Return the (X, Y) coordinate for the center point of the cell that contains the specified text.  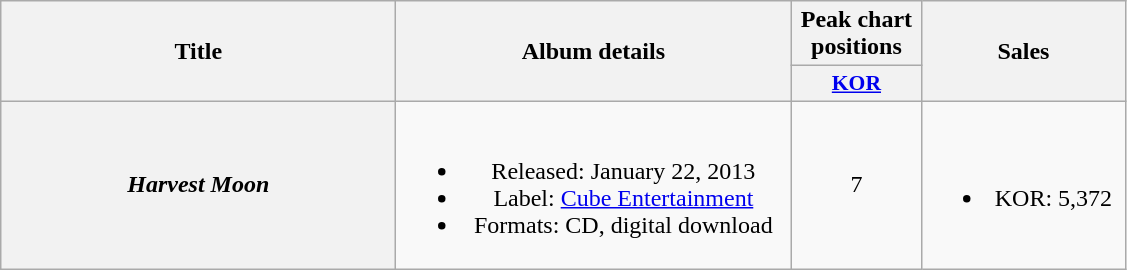
KOR: 5,372 (1024, 184)
Harvest Moon (198, 184)
Album details (594, 52)
Title (198, 52)
Released: January 22, 2013Label: Cube EntertainmentFormats: CD, digital download (594, 184)
KOR (856, 84)
7 (856, 184)
Peak chart positions (856, 34)
Sales (1024, 52)
